From the cell containing the given text, extract its center point as [x, y] coordinate. 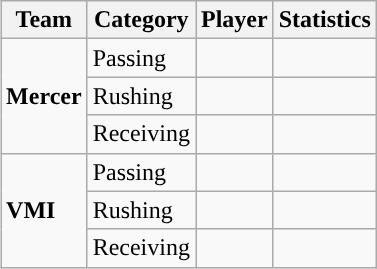
Player [235, 20]
Category [141, 20]
VMI [44, 210]
Statistics [324, 20]
Mercer [44, 96]
Team [44, 20]
